Scan for the cell matching the given text and deliver its (X, Y) coordinate at center. 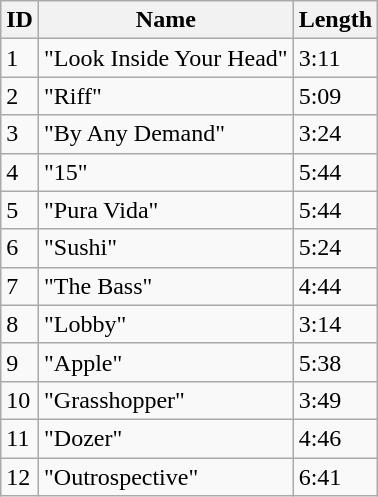
11 (20, 438)
10 (20, 400)
3:11 (335, 58)
12 (20, 477)
8 (20, 324)
"The Bass" (166, 286)
"15" (166, 172)
"By Any Demand" (166, 134)
2 (20, 96)
5:24 (335, 248)
5:38 (335, 362)
7 (20, 286)
"Apple" (166, 362)
Name (166, 20)
3 (20, 134)
1 (20, 58)
6:41 (335, 477)
"Lobby" (166, 324)
4:46 (335, 438)
Length (335, 20)
5:09 (335, 96)
"Pura Vida" (166, 210)
3:24 (335, 134)
"Riff" (166, 96)
4:44 (335, 286)
"Dozer" (166, 438)
"Sushi" (166, 248)
4 (20, 172)
3:49 (335, 400)
9 (20, 362)
6 (20, 248)
"Look Inside Your Head" (166, 58)
5 (20, 210)
3:14 (335, 324)
"Grasshopper" (166, 400)
ID (20, 20)
"Outrospective" (166, 477)
